Return the [x, y] coordinate for the center point of the cell that contains the specified text.  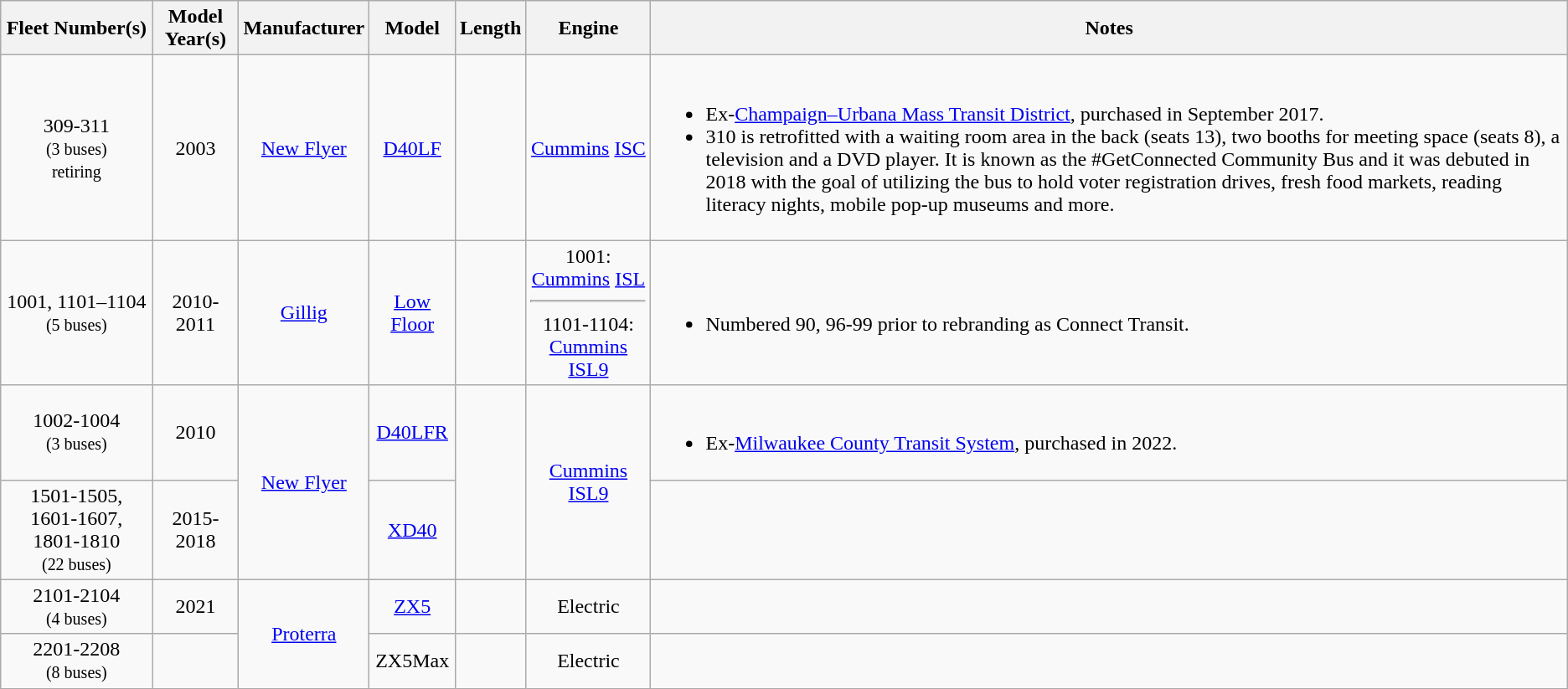
Proterra [304, 634]
Low Floor [412, 313]
ZX5 [412, 606]
Gillig [304, 313]
Ex-Milwaukee County Transit System, purchased in 2022. [1109, 432]
2010 [196, 432]
D40LFR [412, 432]
1501-1505, 1601-1607, 1801-1810(22 buses) [77, 529]
1001, 1101–1104(5 buses) [77, 313]
1002-1004(3 buses) [77, 432]
2021 [196, 606]
2201-2208(8 buses) [77, 661]
Model Year(s) [196, 28]
Fleet Number(s) [77, 28]
2010-2011 [196, 313]
Cummins ISL9 [588, 482]
ZX5Max [412, 661]
2015-2018 [196, 529]
Engine [588, 28]
Notes [1109, 28]
Model [412, 28]
309-311(3 buses)retiring [77, 147]
2003 [196, 147]
1001: Cummins ISL1101-1104: Cummins ISL9 [588, 313]
D40LF [412, 147]
Length [491, 28]
XD40 [412, 529]
Cummins ISC [588, 147]
2101-2104(4 buses) [77, 606]
Numbered 90, 96-99 prior to rebranding as Connect Transit. [1109, 313]
Manufacturer [304, 28]
